Provide the (X, Y) coordinate of the cell's center where the given text is located.  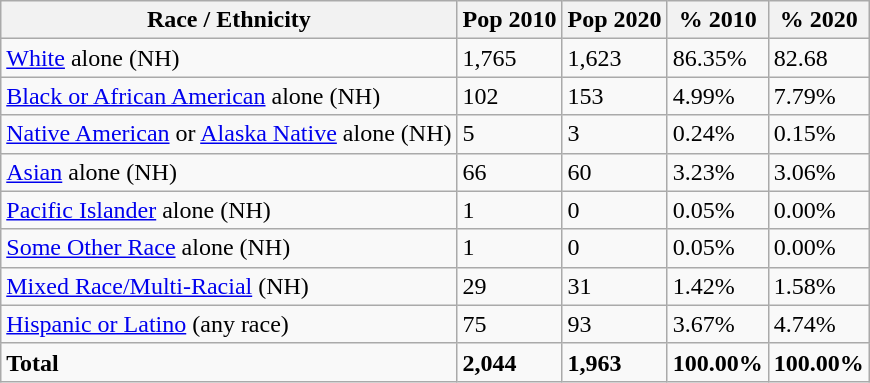
Native American or Alaska Native alone (NH) (229, 134)
Pacific Islander alone (NH) (229, 210)
29 (510, 286)
75 (510, 324)
0.24% (718, 134)
93 (614, 324)
% 2020 (818, 20)
Black or African American alone (NH) (229, 96)
5 (510, 134)
3.67% (718, 324)
3 (614, 134)
% 2010 (718, 20)
Mixed Race/Multi-Racial (NH) (229, 286)
2,044 (510, 362)
102 (510, 96)
1.58% (818, 286)
153 (614, 96)
60 (614, 172)
1,623 (614, 58)
1,963 (614, 362)
82.68 (818, 58)
7.79% (818, 96)
3.06% (818, 172)
Hispanic or Latino (any race) (229, 324)
1.42% (718, 286)
White alone (NH) (229, 58)
Asian alone (NH) (229, 172)
1,765 (510, 58)
4.99% (718, 96)
4.74% (818, 324)
Pop 2020 (614, 20)
Pop 2010 (510, 20)
86.35% (718, 58)
Total (229, 362)
Race / Ethnicity (229, 20)
66 (510, 172)
Some Other Race alone (NH) (229, 248)
0.15% (818, 134)
31 (614, 286)
3.23% (718, 172)
